Detect which cell encompasses the target text, then output its [x, y] center coordinate. 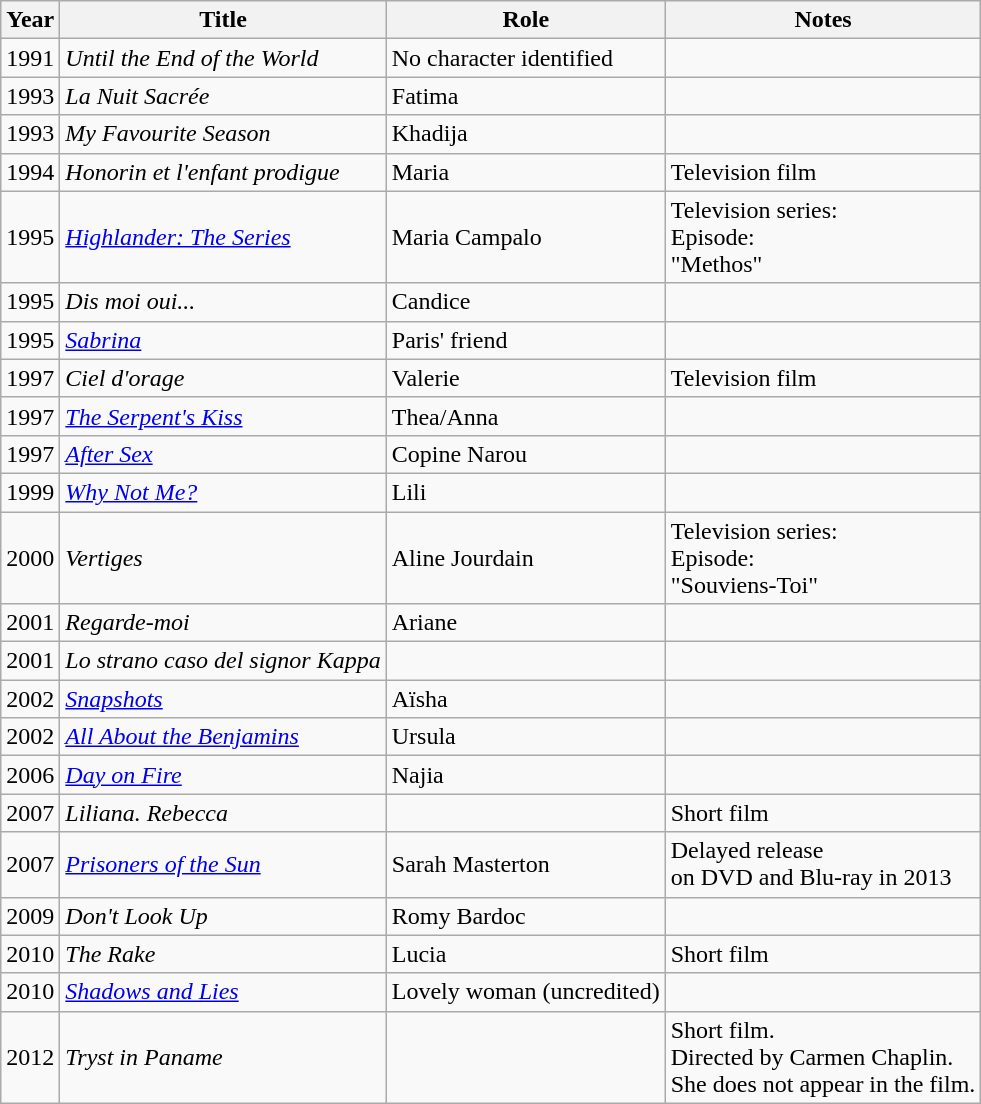
Television series: Episode: "Souviens-Toi" [823, 558]
Copine Narou [526, 454]
Dis moi oui... [223, 302]
Liliana. Rebecca [223, 813]
Sabrina [223, 340]
Aline Jourdain [526, 558]
Role [526, 20]
Lucia [526, 954]
Lo strano caso del signor Kappa [223, 661]
Why Not Me? [223, 492]
Delayed release on DVD and Blu-ray in 2013 [823, 864]
La Nuit Sacrée [223, 96]
Highlander: The Series [223, 237]
1999 [30, 492]
2009 [30, 916]
Ariane [526, 623]
Najia [526, 775]
Sarah Masterton [526, 864]
Ursula [526, 737]
Prisoners of the Sun [223, 864]
Romy Bardoc [526, 916]
Day on Fire [223, 775]
After Sex [223, 454]
Maria [526, 172]
Candice [526, 302]
Lili [526, 492]
No character identified [526, 58]
2000 [30, 558]
Aïsha [526, 699]
Vertiges [223, 558]
All About the Benjamins [223, 737]
Maria Campalo [526, 237]
Short film. Directed by Carmen Chaplin. She does not appear in the film. [823, 1057]
Don't Look Up [223, 916]
Until the End of the World [223, 58]
Tryst in Paname [223, 1057]
Thea/Anna [526, 416]
Honorin et l'enfant prodigue [223, 172]
Year [30, 20]
Paris' friend [526, 340]
1991 [30, 58]
Television series: Episode: "Methos" [823, 237]
Regarde-moi [223, 623]
2012 [30, 1057]
2006 [30, 775]
My Favourite Season [223, 134]
Valerie [526, 378]
Title [223, 20]
Lovely woman (uncredited) [526, 992]
1994 [30, 172]
The Serpent's Kiss [223, 416]
Fatima [526, 96]
Snapshots [223, 699]
The Rake [223, 954]
Ciel d'orage [223, 378]
Shadows and Lies [223, 992]
Khadija [526, 134]
Notes [823, 20]
